Determine the (X, Y) coordinate at the center of the cell enclosing the given text.  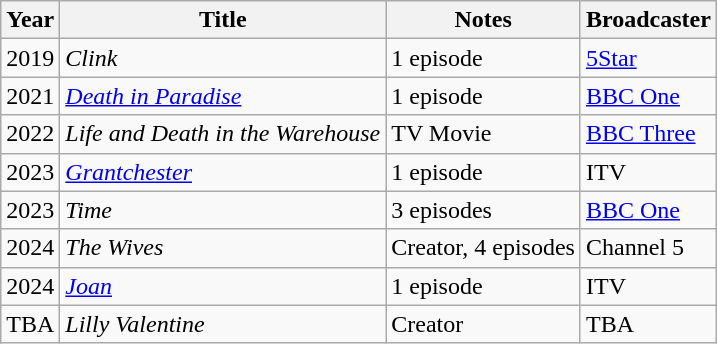
3 episodes (484, 210)
Year (30, 20)
Joan (223, 286)
BBC Three (648, 134)
2022 (30, 134)
Clink (223, 58)
TV Movie (484, 134)
Death in Paradise (223, 96)
Time (223, 210)
Channel 5 (648, 248)
Grantchester (223, 172)
Title (223, 20)
Lilly Valentine (223, 324)
Broadcaster (648, 20)
5Star (648, 58)
2021 (30, 96)
2019 (30, 58)
Creator, 4 episodes (484, 248)
The Wives (223, 248)
Creator (484, 324)
Notes (484, 20)
Life and Death in the Warehouse (223, 134)
